For the text-containing cell, return its midpoint in (X, Y) coordinate format. 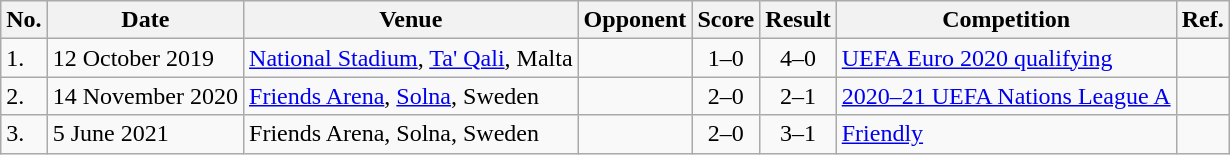
UEFA Euro 2020 qualifying (1006, 58)
12 October 2019 (145, 58)
14 November 2020 (145, 96)
2–1 (798, 96)
2020–21 UEFA Nations League A (1006, 96)
3. (24, 134)
1. (24, 58)
National Stadium, Ta' Qali, Malta (412, 58)
2. (24, 96)
4–0 (798, 58)
Venue (412, 20)
Competition (1006, 20)
Date (145, 20)
Result (798, 20)
Score (726, 20)
Ref. (1202, 20)
No. (24, 20)
Friendly (1006, 134)
Opponent (635, 20)
5 June 2021 (145, 134)
1–0 (726, 58)
3–1 (798, 134)
